From the cell containing the given text, extract its center point as [X, Y] coordinate. 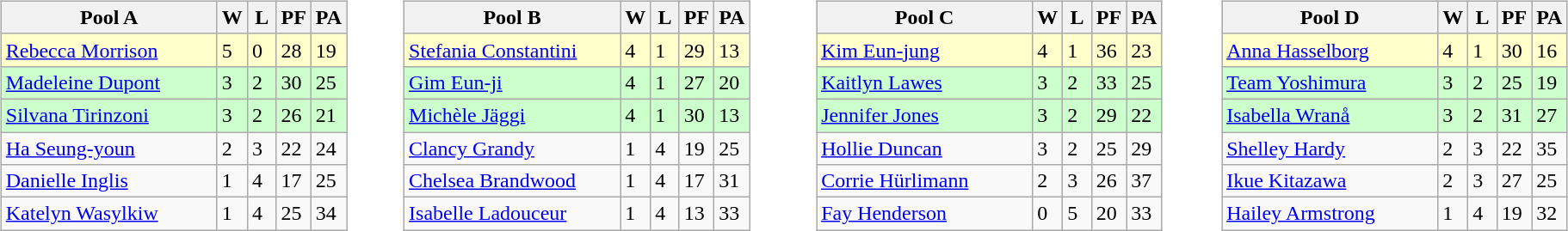
Michèle Jäggi [513, 115]
Pool A [108, 17]
Isabelle Ladouceur [513, 214]
Team Yoshimura [1330, 82]
Kim Eun-jung [924, 50]
32 [1549, 214]
35 [1549, 149]
28 [293, 50]
23 [1145, 50]
Rebecca Morrison [108, 50]
Chelsea Brandwood [513, 181]
Hollie Duncan [924, 149]
Pool C [924, 17]
Kaitlyn Lawes [924, 82]
Madeleine Dupont [108, 82]
34 [329, 214]
Pool B [513, 17]
Shelley Hardy [1330, 149]
Pool D [1330, 17]
Corrie Hürlimann [924, 181]
16 [1549, 50]
36 [1108, 50]
Isabella Wranå [1330, 115]
Clancy Grandy [513, 149]
Ha Seung-youn [108, 149]
37 [1145, 181]
21 [329, 115]
Danielle Inglis [108, 181]
Silvana Tirinzoni [108, 115]
Katelyn Wasylkiw [108, 214]
Fay Henderson [924, 214]
Anna Hasselborg [1330, 50]
24 [329, 149]
Jennifer Jones [924, 115]
Ikue Kitazawa [1330, 181]
Hailey Armstrong [1330, 214]
Gim Eun-ji [513, 82]
Stefania Constantini [513, 50]
